Output the (X, Y) coordinate of the center of the cell containing the given text.  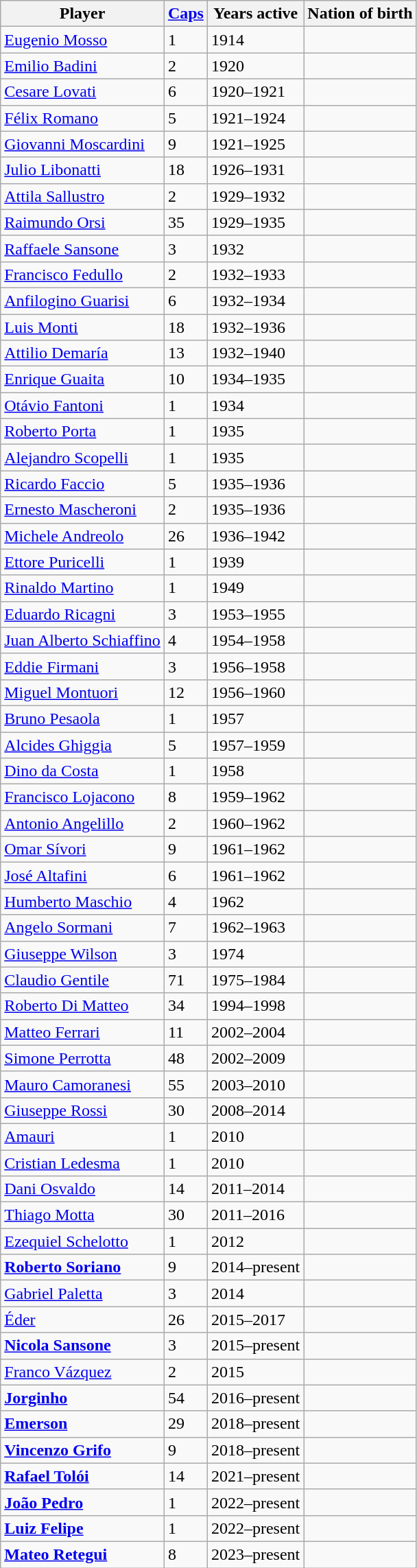
Juan Alberto Schiaffino (82, 640)
2011–2014 (255, 1189)
48 (185, 1058)
2015–present (255, 1346)
1929–1935 (255, 222)
1926–1931 (255, 170)
Gabriel Paletta (82, 1294)
Ettore Puricelli (82, 562)
Ernesto Mascheroni (82, 510)
2011–2016 (255, 1215)
1920–1921 (255, 92)
José Altafini (82, 876)
Otávio Fantoni (82, 406)
Nation of birth (360, 14)
Years active (255, 14)
1962 (255, 902)
Raimundo Orsi (82, 222)
2023–present (255, 1554)
Giuseppe Wilson (82, 954)
Dino da Costa (82, 771)
12 (185, 692)
Luis Monti (82, 327)
Roberto Soriano (82, 1267)
Angelo Sormani (82, 928)
1934 (255, 406)
Mauro Camoranesi (82, 1084)
Emerson (82, 1424)
Ricardo Faccio (82, 484)
2021–present (255, 1476)
Rafael Tolói (82, 1476)
Attila Sallustro (82, 196)
13 (185, 353)
1959–1962 (255, 797)
2014 (255, 1294)
1957–1959 (255, 745)
Claudio Gentile (82, 980)
Dani Osvaldo (82, 1189)
João Pedro (82, 1502)
1934–1935 (255, 379)
11 (185, 1032)
Humberto Maschio (82, 902)
1932–1933 (255, 274)
2002–2009 (255, 1058)
Anfilogino Guarisi (82, 301)
Matteo Ferrari (82, 1032)
2016–present (255, 1398)
34 (185, 1006)
Roberto Di Matteo (82, 1006)
Emilio Badini (82, 66)
Mateo Retegui (82, 1554)
Roberto Porta (82, 432)
Attilio Demaría (82, 353)
7 (185, 928)
Giuseppe Rossi (82, 1110)
Giovanni Moscardini (82, 144)
Félix Romano (82, 118)
Thiago Motta (82, 1215)
Omar Sívori (82, 850)
35 (185, 222)
Caps (185, 14)
2015 (255, 1372)
1921–1924 (255, 118)
1954–1958 (255, 640)
55 (185, 1084)
1960–1962 (255, 823)
1975–1984 (255, 980)
Nicola Sansone (82, 1346)
1953–1955 (255, 614)
1956–1960 (255, 692)
Alcides Ghiggia (82, 745)
Raffaele Sansone (82, 248)
10 (185, 379)
Ezequiel Schelotto (82, 1241)
Rinaldo Martino (82, 588)
Amauri (82, 1136)
1994–1998 (255, 1006)
2002–2004 (255, 1032)
1921–1925 (255, 144)
29 (185, 1424)
1932–1936 (255, 327)
1932 (255, 248)
2014–present (255, 1267)
1958 (255, 771)
Francisco Fedullo (82, 274)
1914 (255, 40)
Cristian Ledesma (82, 1163)
1974 (255, 954)
1936–1942 (255, 536)
Bruno Pesaola (82, 718)
Éder (82, 1320)
71 (185, 980)
2015–2017 (255, 1320)
Francisco Lojacono (82, 797)
1957 (255, 718)
Antonio Angelillo (82, 823)
Alejandro Scopelli (82, 458)
Jorginho (82, 1398)
2012 (255, 1241)
Eddie Firmani (82, 666)
Franco Vázquez (82, 1372)
Player (82, 14)
2003–2010 (255, 1084)
54 (185, 1398)
1932–1940 (255, 353)
Eduardo Ricagni (82, 614)
Julio Libonatti (82, 170)
1956–1958 (255, 666)
Vincenzo Grifo (82, 1450)
Miguel Montuori (82, 692)
1949 (255, 588)
1939 (255, 562)
2008–2014 (255, 1110)
1932–1934 (255, 301)
1962–1963 (255, 928)
Cesare Lovati (82, 92)
Eugenio Mosso (82, 40)
1920 (255, 66)
Michele Andreolo (82, 536)
1929–1932 (255, 196)
Luiz Felipe (82, 1528)
Simone Perrotta (82, 1058)
Enrique Guaita (82, 379)
